Determine the [x, y] coordinate at the center of the cell enclosing the given text.  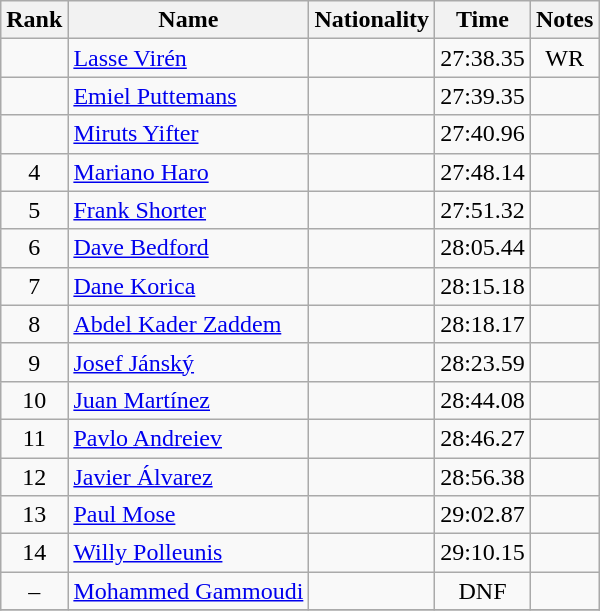
4 [34, 172]
Willy Polleunis [188, 553]
27:39.35 [483, 96]
Frank Shorter [188, 210]
10 [34, 400]
Mohammed Gammoudi [188, 591]
Rank [34, 20]
7 [34, 286]
Time [483, 20]
29:02.87 [483, 515]
Juan Martínez [188, 400]
Javier Álvarez [188, 477]
8 [34, 324]
Emiel Puttemans [188, 96]
Nationality [372, 20]
Mariano Haro [188, 172]
28:05.44 [483, 248]
Josef Jánský [188, 362]
12 [34, 477]
27:38.35 [483, 58]
28:23.59 [483, 362]
11 [34, 438]
6 [34, 248]
Notes [564, 20]
Pavlo Andreiev [188, 438]
13 [34, 515]
WR [564, 58]
27:48.14 [483, 172]
9 [34, 362]
28:15.18 [483, 286]
29:10.15 [483, 553]
– [34, 591]
28:18.17 [483, 324]
DNF [483, 591]
28:56.38 [483, 477]
28:46.27 [483, 438]
Name [188, 20]
Abdel Kader Zaddem [188, 324]
Dane Korica [188, 286]
28:44.08 [483, 400]
Paul Mose [188, 515]
Lasse Virén [188, 58]
27:51.32 [483, 210]
14 [34, 553]
Miruts Yifter [188, 134]
Dave Bedford [188, 248]
5 [34, 210]
27:40.96 [483, 134]
